Scan for the cell matching the given text and deliver its (X, Y) coordinate at center. 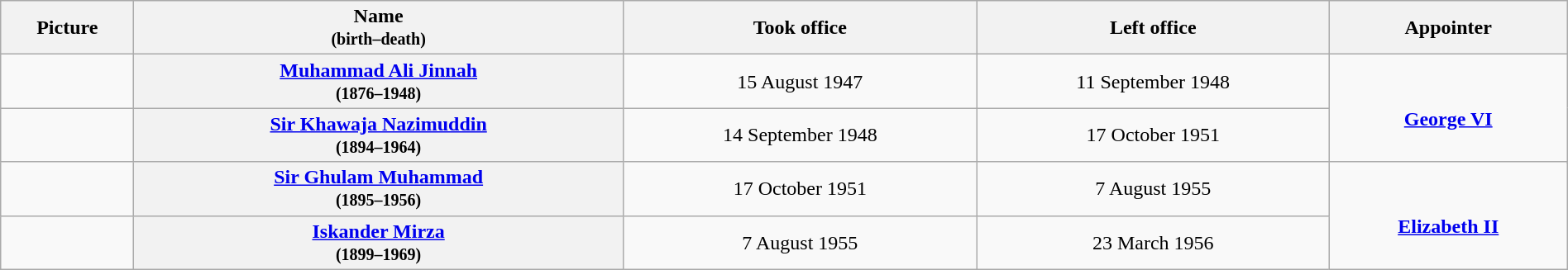
Sir Khawaja Nazimuddin(1894–1964) (379, 135)
Name(birth–death) (379, 28)
Sir Ghulam Muhammad(1895–1956) (379, 188)
Took office (800, 28)
11 September 1948 (1153, 81)
George VI (1448, 108)
Muhammad Ali Jinnah(1876–1948) (379, 81)
Picture (68, 28)
Left office (1153, 28)
Iskander Mirza(1899–1969) (379, 243)
Appointer (1448, 28)
15 August 1947 (800, 81)
14 September 1948 (800, 135)
Elizabeth II (1448, 216)
23 March 1956 (1153, 243)
